Search for the cell housing the specified text and yield its [x, y] center coordinate. 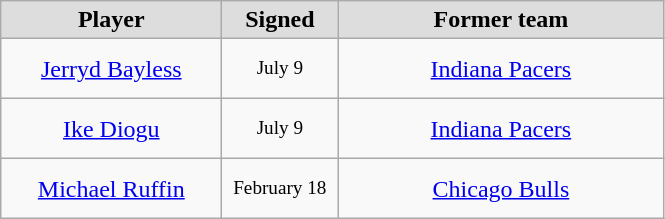
Former team [501, 20]
February 18 [280, 189]
Ike Diogu [112, 129]
Chicago Bulls [501, 189]
Signed [280, 20]
Michael Ruffin [112, 189]
Jerryd Bayless [112, 69]
Player [112, 20]
